Return the [x, y] coordinate for the center point of the cell that contains the specified text.  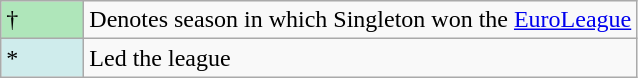
Denotes season in which Singleton won the EuroLeague [360, 20]
† [42, 20]
Led the league [360, 58]
* [42, 58]
